For the text-containing cell, return its midpoint in (x, y) coordinate format. 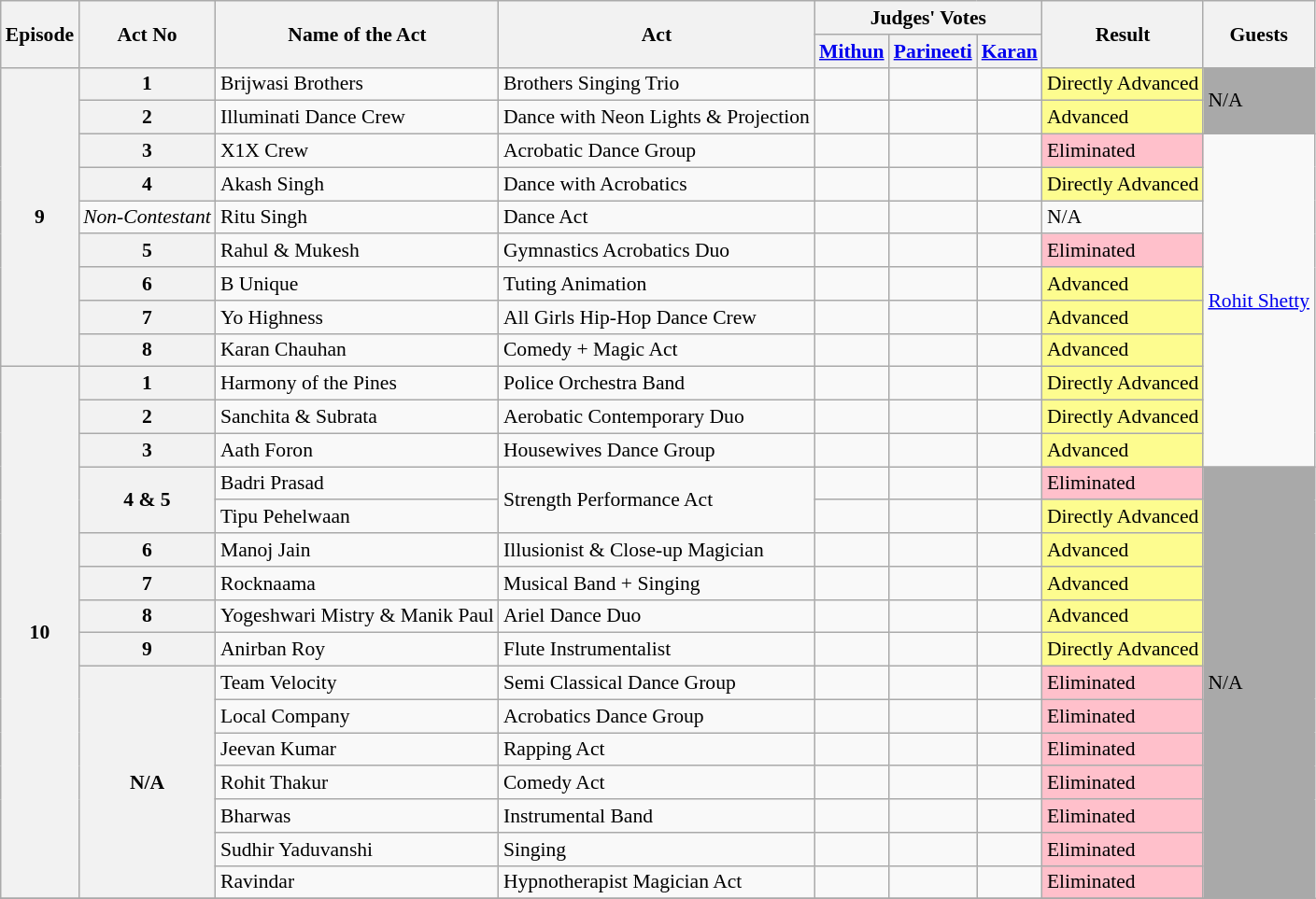
Rohit Thakur (357, 783)
Housewives Dance Group (657, 450)
Rahul & Mukesh (357, 251)
Local Company (357, 716)
Rocknaama (357, 583)
Anirban Roy (357, 650)
Rohit Shetty (1259, 301)
X1X Crew (357, 151)
Act (657, 34)
Karan (1010, 51)
Sanchita & Subrata (357, 417)
Ravindar (357, 882)
Illuminati Dance Crew (357, 118)
Dance Act (657, 218)
Acrobatics Dance Group (657, 716)
Police Orchestra Band (657, 384)
Comedy + Magic Act (657, 350)
Judges' Votes (928, 18)
Semi Classical Dance Group (657, 683)
4 & 5 (148, 500)
Gymnastics Acrobatics Duo (657, 251)
Jeevan Kumar (357, 750)
Episode (39, 34)
Parineeti (933, 51)
All Girls Hip-Hop Dance Crew (657, 317)
10 (39, 633)
4 (148, 184)
Dance with Acrobatics (657, 184)
Non-Contestant (148, 218)
Hypnotherapist Magician Act (657, 882)
5 (148, 251)
Karan Chauhan (357, 350)
Yo Highness (357, 317)
Tuting Animation (657, 284)
Acrobatic Dance Group (657, 151)
Bharwas (357, 816)
Aath Foron (357, 450)
Comedy Act (657, 783)
Tipu Pehelwaan (357, 517)
Aerobatic Contemporary Duo (657, 417)
Harmony of the Pines (357, 384)
Brijwasi Brothers (357, 84)
B Unique (357, 284)
Akash Singh (357, 184)
Musical Band + Singing (657, 583)
Ritu Singh (357, 218)
Dance with Neon Lights & Projection (657, 118)
Ariel Dance Duo (657, 616)
Sudhir Yaduvanshi (357, 850)
Instrumental Band (657, 816)
Mithun (852, 51)
Team Velocity (357, 683)
Strength Performance Act (657, 500)
Guests (1259, 34)
Illusionist & Close-up Magician (657, 550)
Manoj Jain (357, 550)
Act No (148, 34)
Badri Prasad (357, 484)
Rapping Act (657, 750)
Brothers Singing Trio (657, 84)
Name of the Act (357, 34)
Yogeshwari Mistry & Manik Paul (357, 616)
Flute Instrumentalist (657, 650)
Singing (657, 850)
Result (1123, 34)
